Pinpoint the cell where the given text exists, returning its [x, y] midpoint coordinate. 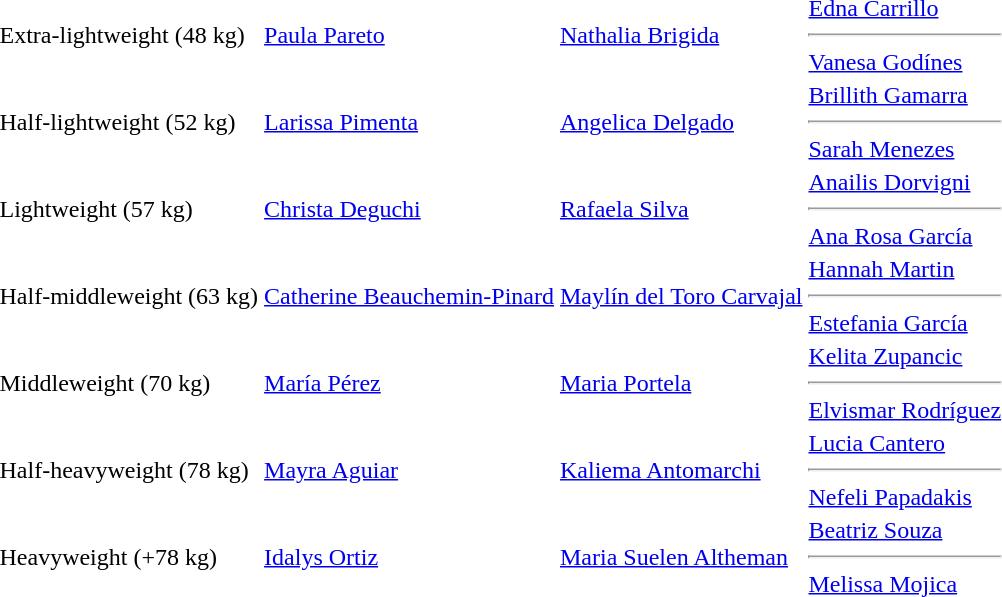
Maylín del Toro Carvajal [682, 296]
Christa Deguchi [410, 209]
Maria Portela [682, 383]
Rafaela Silva [682, 209]
Angelica Delgado [682, 122]
Catherine Beauchemin-Pinard [410, 296]
Kaliema Antomarchi [682, 470]
Larissa Pimenta [410, 122]
Mayra Aguiar [410, 470]
María Pérez [410, 383]
